For the text-containing cell, return its midpoint in (X, Y) coordinate format. 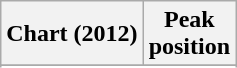
Chart (2012) (72, 34)
Peakposition (189, 34)
